Scan for the cell matching the given text and deliver its (x, y) coordinate at center. 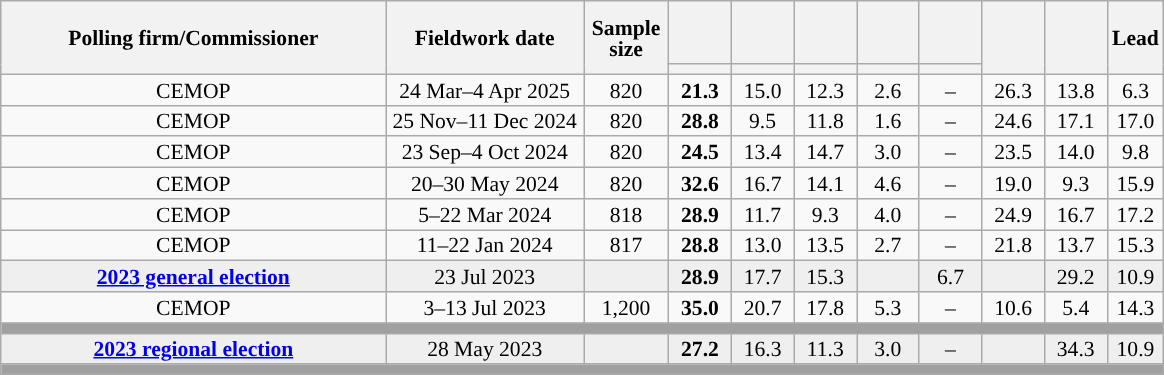
13.7 (1076, 246)
17.1 (1076, 120)
5–22 Mar 2024 (485, 214)
2.7 (888, 246)
2023 regional election (194, 348)
1.6 (888, 120)
14.0 (1076, 152)
818 (626, 214)
14.7 (826, 152)
Fieldwork date (485, 38)
24.5 (700, 152)
15.0 (762, 90)
4.6 (888, 184)
9.8 (1136, 152)
14.3 (1136, 308)
21.8 (1014, 246)
29.2 (1076, 276)
13.0 (762, 246)
17.8 (826, 308)
23.5 (1014, 152)
24 Mar–4 Apr 2025 (485, 90)
14.1 (826, 184)
27.2 (700, 348)
35.0 (700, 308)
20–30 May 2024 (485, 184)
26.3 (1014, 90)
19.0 (1014, 184)
32.6 (700, 184)
4.0 (888, 214)
2.6 (888, 90)
23 Sep–4 Oct 2024 (485, 152)
Lead (1136, 38)
13.5 (826, 246)
11.3 (826, 348)
12.3 (826, 90)
34.3 (1076, 348)
11.7 (762, 214)
6.7 (950, 276)
5.3 (888, 308)
11–22 Jan 2024 (485, 246)
9.5 (762, 120)
24.6 (1014, 120)
28 May 2023 (485, 348)
17.7 (762, 276)
13.4 (762, 152)
24.9 (1014, 214)
16.3 (762, 348)
15.9 (1136, 184)
23 Jul 2023 (485, 276)
10.6 (1014, 308)
Sample size (626, 38)
2023 general election (194, 276)
3–13 Jul 2023 (485, 308)
Polling firm/Commissioner (194, 38)
13.8 (1076, 90)
21.3 (700, 90)
6.3 (1136, 90)
1,200 (626, 308)
11.8 (826, 120)
25 Nov–11 Dec 2024 (485, 120)
817 (626, 246)
20.7 (762, 308)
17.0 (1136, 120)
5.4 (1076, 308)
17.2 (1136, 214)
